Identify which cell holds the provided text, then report its [X, Y] central coordinate. 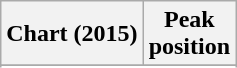
Peak position [189, 34]
Chart (2015) [72, 34]
